Determine the (x, y) coordinate at the center of the cell enclosing the given text.  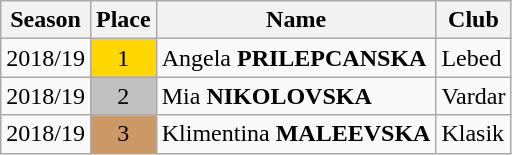
Name (296, 20)
1 (123, 58)
Klimentina MALEEVSKA (296, 134)
Place (123, 20)
Club (474, 20)
Lebed (474, 58)
2 (123, 96)
3 (123, 134)
Vardar (474, 96)
Season (46, 20)
Mia NIKOLOVSKA (296, 96)
Angela PRILEPCANSKA (296, 58)
Klasik (474, 134)
